Pinpoint the cell where the given text exists, returning its (x, y) midpoint coordinate. 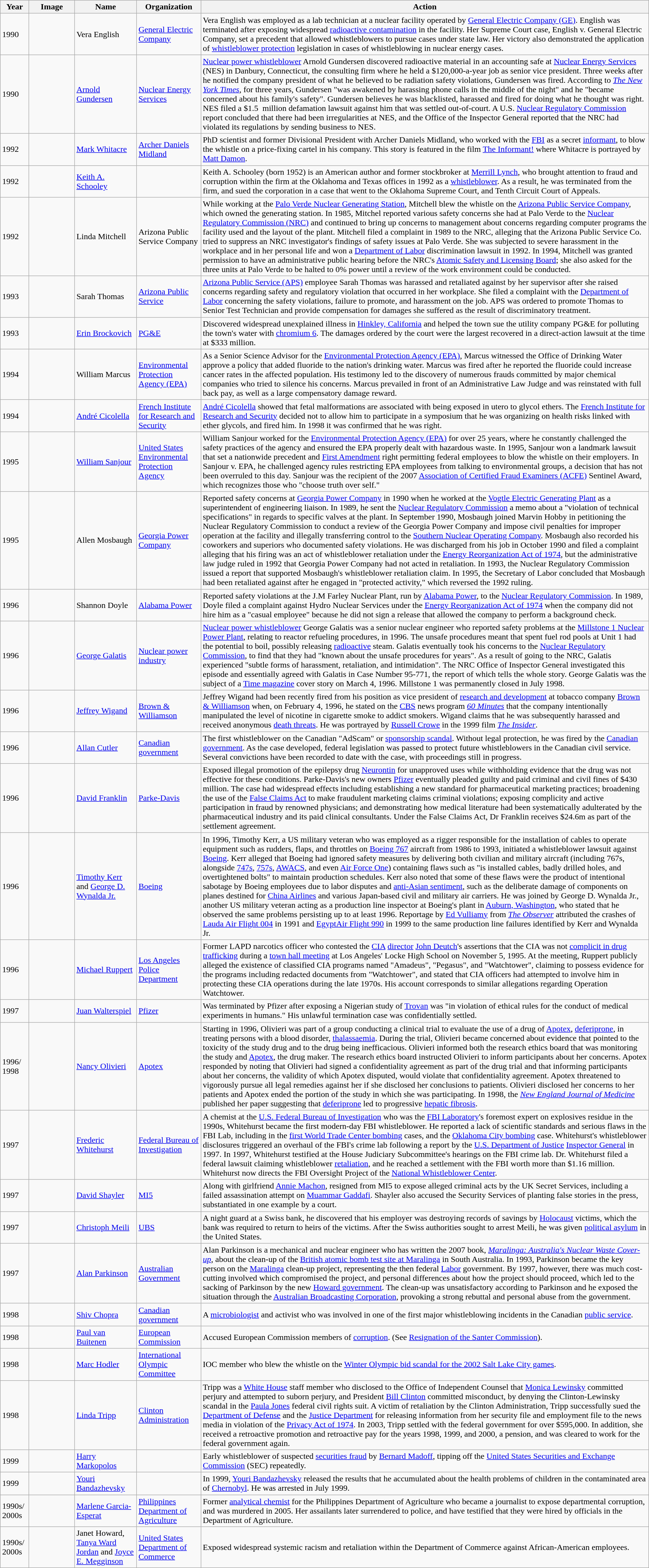
Nuclear power industry (169, 656)
MI5 (169, 1195)
Sarah Thomas (105, 297)
Federal Bureau of Investigation (169, 1145)
French Institute for Research and Security (169, 416)
Arizona Public Service (169, 297)
Youri Bandazhevsky (105, 1483)
William Sanjour (105, 462)
André Cicolella (105, 416)
Paul van Buitenen (105, 1337)
Apotex (169, 1066)
Image (52, 7)
Michael Ruppert (105, 970)
International Olympic Committee (169, 1364)
Environmental Protection Agency (EPA) (169, 374)
PG&E (169, 333)
1996/1998 (15, 1066)
Janet Howard, Tanya Ward Jordan and Joyce E. Megginson (105, 1547)
Timothy Kerr and George D. Wynalda Jr. (105, 886)
Allan Cutler (105, 748)
Australian Government (169, 1273)
United States Environmental Protection Agency (169, 462)
Arnold Gundersen (105, 94)
Philippines Department of Agriculture (169, 1511)
Los Angeles Police Department (169, 970)
David Shayler (105, 1195)
Jeffrey Wigand (105, 711)
A microbiologist and activist who was involved in one of the first major whistleblowing incidents in the Canadian public service. (425, 1314)
Archer Daniels Midland (169, 149)
Parke-Davis (169, 798)
Harry Markopolos (105, 1461)
Alabama Power (169, 605)
Organization (169, 7)
Shiv Chopra (105, 1314)
Year (15, 7)
European Commission (169, 1337)
Alan Parkinson (105, 1273)
UBS (169, 1227)
Action (425, 7)
Boeing (169, 886)
Marc Hodler (105, 1364)
Linda Tripp (105, 1415)
Linda Mitchell (105, 236)
Mark Whitacre (105, 149)
Accused European Commission members of corruption. (See Resignation of the Santer Commission). (425, 1337)
Shannon Doyle (105, 605)
Christoph Meili (105, 1227)
Georgia Power Company (169, 540)
Juan Walterspiel (105, 1011)
Erin Brockovich (105, 333)
William Marcus (105, 374)
George Galatis (105, 656)
Allen Mosbaugh (105, 540)
United States Department of Commerce (169, 1547)
Vera English (105, 34)
General Electric Company (169, 34)
David Franklin (105, 798)
Pfizer (169, 1011)
Exposed widespread systemic racism and retaliation within the Department of Commerce against African-American employees. (425, 1547)
IOC member who blew the whistle on the Winter Olympic bid scandal for the 2002 Salt Lake City games. (425, 1364)
Nancy Olivieri (105, 1066)
Name (105, 7)
Nuclear Energy Services (169, 94)
Frederic Whitehurst (105, 1145)
Keith A. Schooley (105, 181)
Brown & Williamson (169, 711)
Marlene Garcia-Esperat (105, 1511)
Clinton Administration (169, 1415)
Arizona Public Service Company (169, 236)
